Extract the (X, Y) coordinate from the center of the cell holding the provided text.  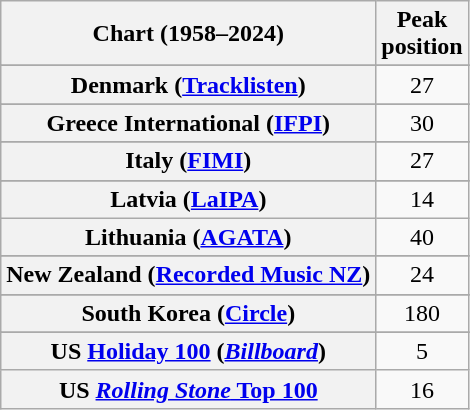
Latvia (LaIPA) (188, 199)
180 (422, 313)
Denmark (Tracklisten) (188, 85)
Greece International (IFPI) (188, 123)
24 (422, 275)
16 (422, 389)
Italy (FIMI) (188, 161)
New Zealand (Recorded Music NZ) (188, 275)
South Korea (Circle) (188, 313)
30 (422, 123)
14 (422, 199)
40 (422, 237)
US Holiday 100 (Billboard) (188, 351)
5 (422, 351)
Peakposition (422, 34)
US Rolling Stone Top 100 (188, 389)
Lithuania (AGATA) (188, 237)
Chart (1958–2024) (188, 34)
